Return the [x, y] coordinate for the center point of the cell that contains the specified text.  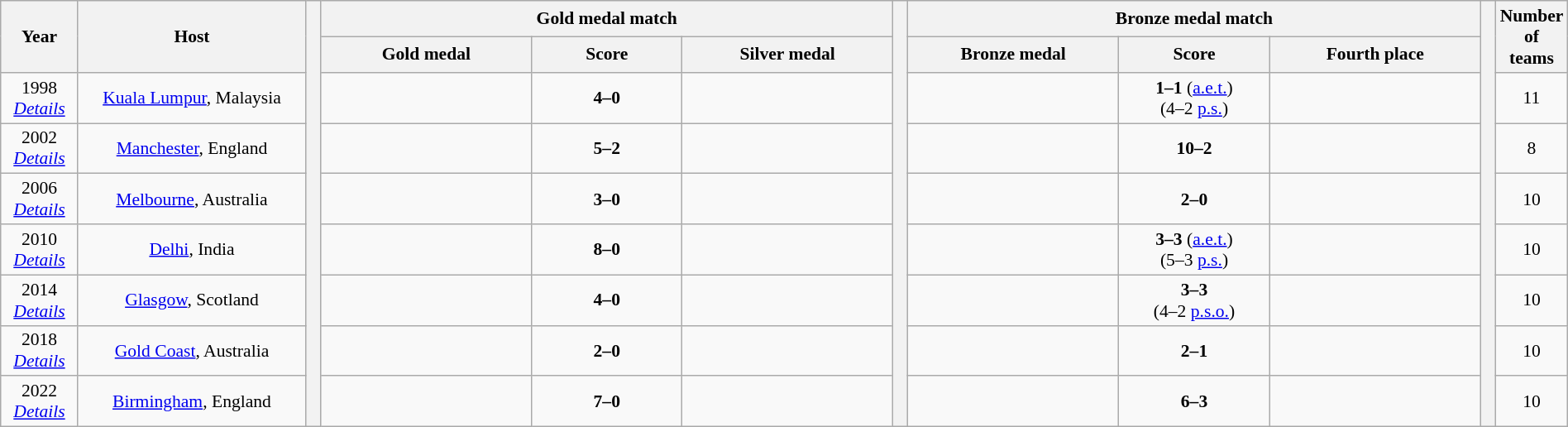
2018 Details [40, 351]
8 [1532, 149]
Bronze medal match [1194, 18]
6–3 [1194, 402]
Host [192, 36]
3–0 [607, 199]
Kuala Lumpur, Malaysia [192, 98]
Melbourne, Australia [192, 199]
2006 Details [40, 199]
Delhi, India [192, 250]
Fourth place [1374, 55]
Silver medal [787, 55]
2002 Details [40, 149]
Gold medal match [607, 18]
11 [1532, 98]
Year [40, 36]
2014 Details [40, 300]
Gold Coast, Australia [192, 351]
1998 Details [40, 98]
2–1 [1194, 351]
1–1 (a.e.t.)(4–2 p.s.) [1194, 98]
Gold medal [426, 55]
2010 Details [40, 250]
7–0 [607, 402]
Birmingham, England [192, 402]
Manchester, England [192, 149]
Bronze medal [1014, 55]
5–2 [607, 149]
10–2 [1194, 149]
Number of teams [1532, 36]
Glasgow, Scotland [192, 300]
3–3 (4–2 p.s.o.) [1194, 300]
3–3 (a.e.t.)(5–3 p.s.) [1194, 250]
8–0 [607, 250]
2022Details [40, 402]
